Return (x, y) of the center of cell containing provided text 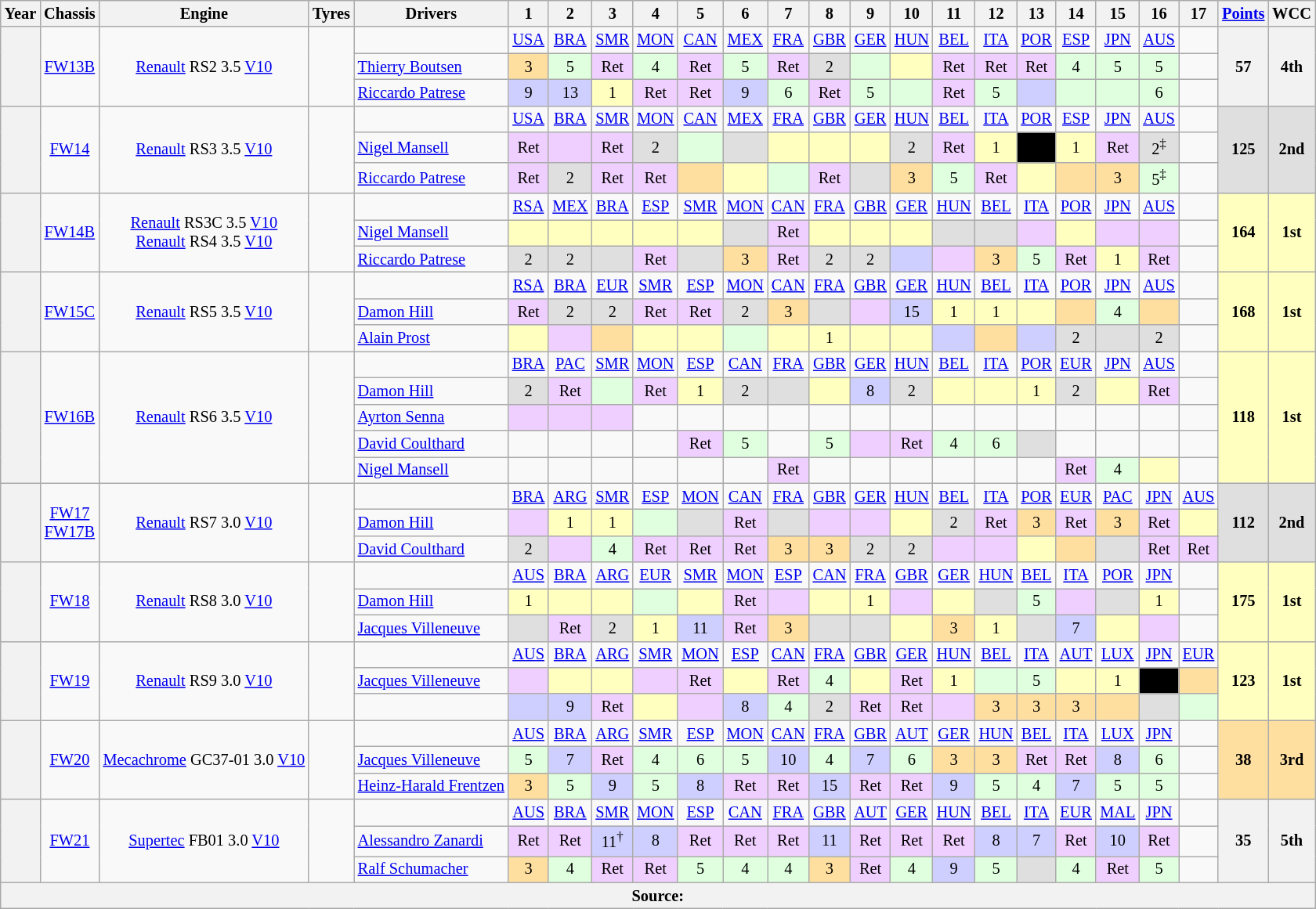
35 (1243, 841)
Engine (204, 13)
5th (1292, 841)
12 (996, 13)
3rd (1292, 759)
123 (1243, 681)
Chassis (69, 13)
Ayrton Senna (431, 417)
11† (613, 841)
112 (1243, 523)
Renault RS3 3.5 V10 (204, 150)
WCC (1292, 13)
Points (1243, 13)
17 (1198, 13)
Renault RS8 3.0 V10 (204, 601)
FW14B (69, 233)
Alessandro Zanardi (431, 841)
5‡ (1159, 179)
Renault RS5 3.5 V10 (204, 312)
FW20 (69, 759)
Renault RS9 3.0 V10 (204, 681)
FW15C (69, 312)
Year (20, 13)
Ralf Schumacher (431, 869)
2‡ (1159, 147)
16 (1159, 13)
FW21 (69, 841)
Supertec FB01 3.0 V10 (204, 841)
4th (1292, 66)
Renault RS7 3.0 V10 (204, 523)
Renault RS6 3.5 V10 (204, 417)
14 (1076, 13)
164 (1243, 233)
Renault RS3C 3.5 V10Renault RS4 3.5 V10 (204, 233)
Renault RS2 3.5 V10 (204, 66)
125 (1243, 150)
Tyres (331, 13)
168 (1243, 312)
FW17FW17B (69, 523)
FW14 (69, 150)
Mecachrome GC37-01 3.0 V10 (204, 759)
FW18 (69, 601)
Heinz-Harald Frentzen (431, 786)
Drivers (431, 13)
Alain Prost (431, 338)
FW16B (69, 417)
118 (1243, 417)
FW13B (69, 66)
Thierry Boutsen (431, 67)
175 (1243, 601)
MAL (1117, 813)
38 (1243, 759)
FW19 (69, 681)
Source: (658, 896)
57 (1243, 66)
